Return [x, y] of the center of cell containing provided text 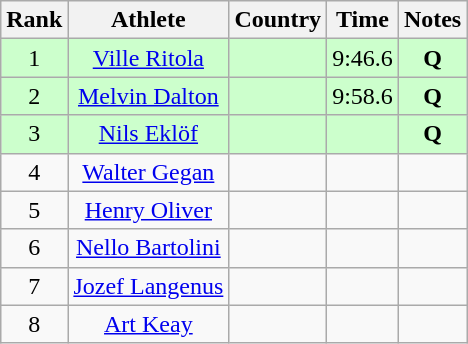
1 [34, 58]
4 [34, 172]
Henry Oliver [148, 210]
9:58.6 [363, 96]
Nello Bartolini [148, 248]
Jozef Langenus [148, 286]
Notes [432, 20]
8 [34, 324]
Country [278, 20]
6 [34, 248]
2 [34, 96]
3 [34, 134]
Nils Eklöf [148, 134]
Ville Ritola [148, 58]
Time [363, 20]
9:46.6 [363, 58]
Rank [34, 20]
Athlete [148, 20]
Art Keay [148, 324]
Walter Gegan [148, 172]
5 [34, 210]
Melvin Dalton [148, 96]
7 [34, 286]
